Provide the [x, y] coordinate of the cell's center where the given text is located.  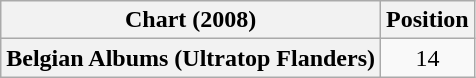
14 [428, 58]
Belgian Albums (Ultratop Flanders) [191, 58]
Position [428, 20]
Chart (2008) [191, 20]
